Determine the [x, y] coordinate at the center of the cell enclosing the given text.  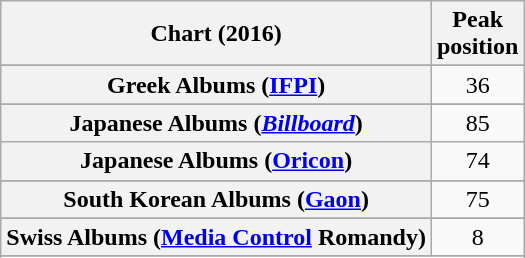
36 [477, 85]
Swiss Albums (Media Control Romandy) [216, 237]
South Korean Albums (Gaon) [216, 199]
85 [477, 123]
Greek Albums (IFPI) [216, 85]
75 [477, 199]
Peakposition [477, 34]
74 [477, 161]
Japanese Albums (Billboard) [216, 123]
8 [477, 237]
Chart (2016) [216, 34]
Japanese Albums (Oricon) [216, 161]
